Return the (X, Y) coordinate for the center point of the cell that contains the specified text.  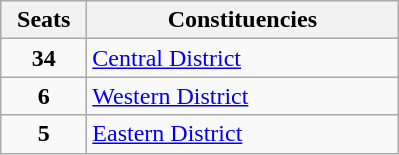
Seats (44, 20)
6 (44, 96)
34 (44, 58)
Central District (242, 58)
Eastern District (242, 134)
Constituencies (242, 20)
Western District (242, 96)
5 (44, 134)
